Find where the given text appears and provide that cell's center as (X, Y) coordinate. 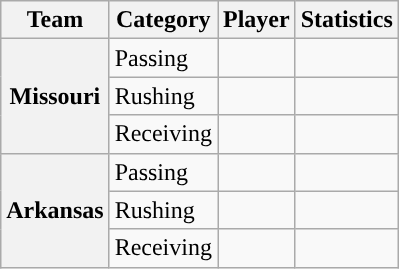
Category (163, 20)
Missouri (55, 96)
Statistics (346, 20)
Arkansas (55, 210)
Team (55, 20)
Player (257, 20)
